Find where the given text appears and provide that cell's center as (x, y) coordinate. 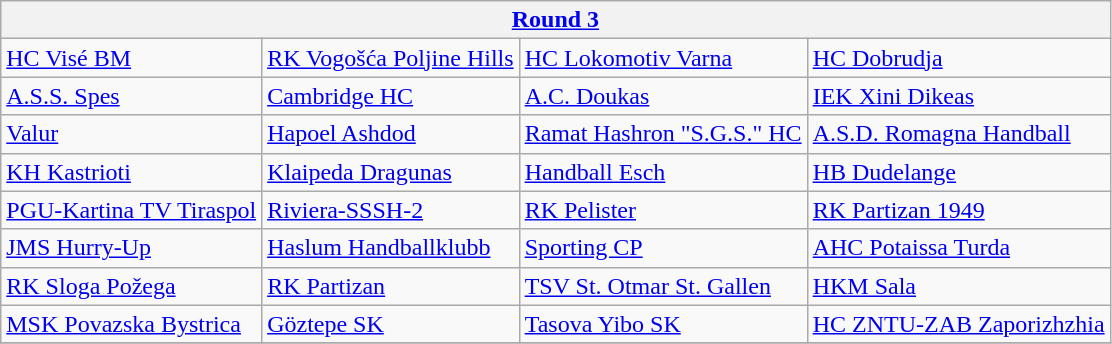
RK Vogošća Poljine Hills (391, 58)
Sporting CP (663, 248)
RK Sloga Požega (132, 286)
HKM Sala (958, 286)
Cambridge HC (391, 96)
Valur (132, 134)
Klaipeda Dragunas (391, 172)
A.S.D. Romagna Handball (958, 134)
Riviera-SSSH-2 (391, 210)
Tasova Yibo SK (663, 324)
A.S.S. Spes (132, 96)
Hapoel Ashdod (391, 134)
Handball Esch (663, 172)
Round 3 (556, 20)
HB Dudelange (958, 172)
HC Visé BM (132, 58)
JMS Hurry-Up (132, 248)
IEK Xini Dikeas (958, 96)
AHC Potaissa Turda (958, 248)
KH Kastrioti (132, 172)
MSK Povazska Bystrica (132, 324)
HC Lokomotiv Varna (663, 58)
Ramat Hashron "S.G.S." HC (663, 134)
Haslum Handballklubb (391, 248)
A.C. Doukas (663, 96)
TSV St. Otmar St. Gallen (663, 286)
HC ZNTU-ZAB Zaporizhzhia (958, 324)
RK Pelister (663, 210)
PGU-Kartina TV Tiraspol (132, 210)
Göztepe SK (391, 324)
RK Partizan (391, 286)
RK Partizan 1949 (958, 210)
HC Dobrudja (958, 58)
